For the text-containing cell, return its midpoint in [x, y] coordinate format. 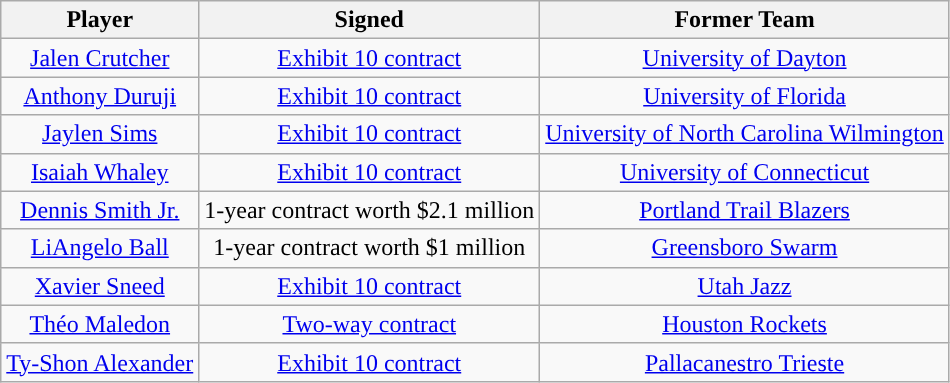
Greensboro Swarm [745, 248]
Isaiah Whaley [100, 172]
Portland Trail Blazers [745, 210]
Two-way contract [370, 324]
Théo Maledon [100, 324]
Former Team [745, 20]
Jaylen Sims [100, 134]
Signed [370, 20]
Dennis Smith Jr. [100, 210]
University of North Carolina Wilmington [745, 134]
Utah Jazz [745, 286]
Ty-Shon Alexander [100, 362]
Anthony Duruji [100, 96]
Houston Rockets [745, 324]
1-year contract worth $2.1 million [370, 210]
Pallacanestro Trieste [745, 362]
University of Florida [745, 96]
Xavier Sneed [100, 286]
University of Connecticut [745, 172]
LiAngelo Ball [100, 248]
University of Dayton [745, 58]
Jalen Crutcher [100, 58]
1-year contract worth $1 million [370, 248]
Player [100, 20]
